Extract the (X, Y) coordinate from the center of the cell holding the provided text.  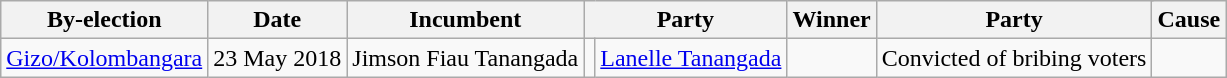
Cause (1189, 20)
23 May 2018 (278, 58)
Convicted of bribing voters (1014, 58)
By-election (104, 20)
Date (278, 20)
Jimson Fiau Tanangada (466, 58)
Incumbent (466, 20)
Lanelle Tanangada (691, 58)
Winner (832, 20)
Gizo/Kolombangara (104, 58)
